Detect which cell encompasses the target text, then output its [x, y] center coordinate. 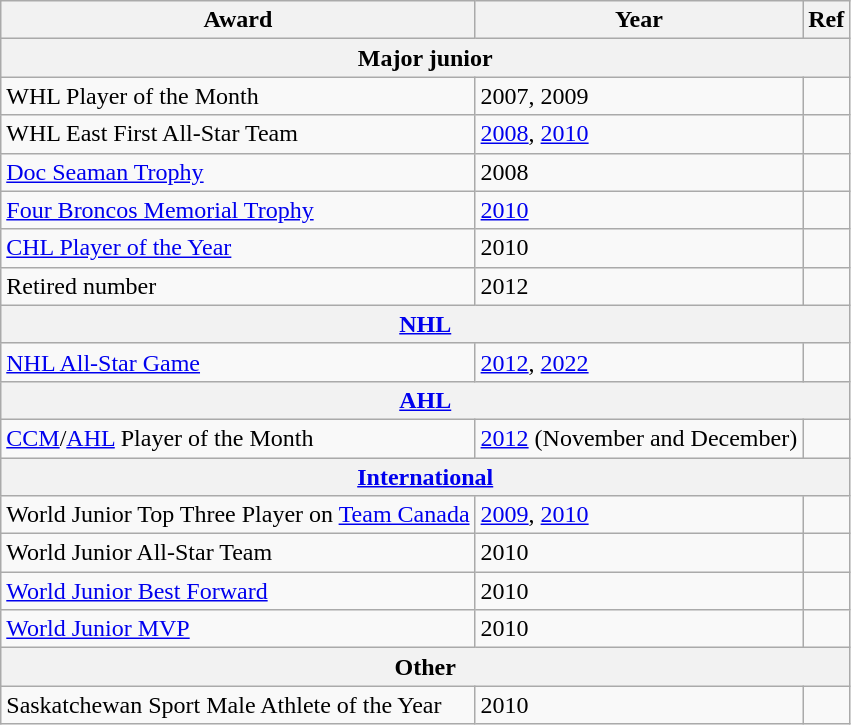
Award [238, 20]
2012, 2022 [639, 362]
WHL East First All-Star Team [238, 134]
Retired number [238, 286]
World Junior MVP [238, 629]
Doc Seaman Trophy [238, 172]
2012 (November and December) [639, 438]
2008 [639, 172]
2007, 2009 [639, 96]
AHL [426, 400]
Saskatchewan Sport Male Athlete of the Year [238, 705]
CHL Player of the Year [238, 248]
World Junior All-Star Team [238, 553]
NHL [426, 324]
CCM/AHL Player of the Month [238, 438]
Major junior [426, 58]
International [426, 477]
2009, 2010 [639, 515]
NHL All-Star Game [238, 362]
World Junior Top Three Player on Team Canada [238, 515]
Year [639, 20]
2008, 2010 [639, 134]
Four Broncos Memorial Trophy [238, 210]
2012 [639, 286]
Ref [826, 20]
Other [426, 667]
WHL Player of the Month [238, 96]
World Junior Best Forward [238, 591]
